Return (X, Y) of the center of cell containing provided text 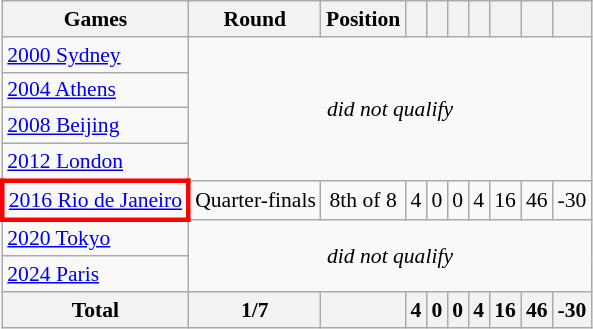
Round (255, 19)
Position (363, 19)
Quarter-finals (255, 200)
2020 Tokyo (95, 238)
2000 Sydney (95, 55)
Total (95, 310)
2012 London (95, 162)
2016 Rio de Janeiro (95, 200)
Games (95, 19)
8th of 8 (363, 200)
1/7 (255, 310)
2004 Athens (95, 90)
2024 Paris (95, 275)
2008 Beijing (95, 126)
